Output the [x, y] coordinate of the center of the cell containing the given text.  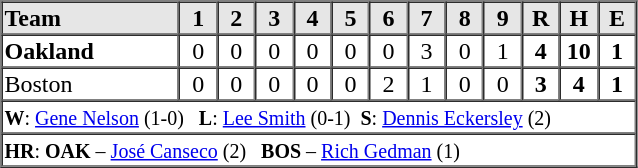
HR: OAK – José Canseco (2) BOS – Rich Gedman (1) [319, 150]
W: Gene Nelson (1-0) L: Lee Smith (0-1) S: Dennis Eckersley (2) [319, 116]
7 [427, 18]
9 [503, 18]
R [541, 18]
E [617, 18]
Team [91, 18]
8 [465, 18]
6 [388, 18]
10 [579, 50]
5 [350, 18]
Oakland [91, 50]
H [579, 18]
Boston [91, 84]
